Return the (X, Y) coordinate for the center point of the cell that contains the specified text.  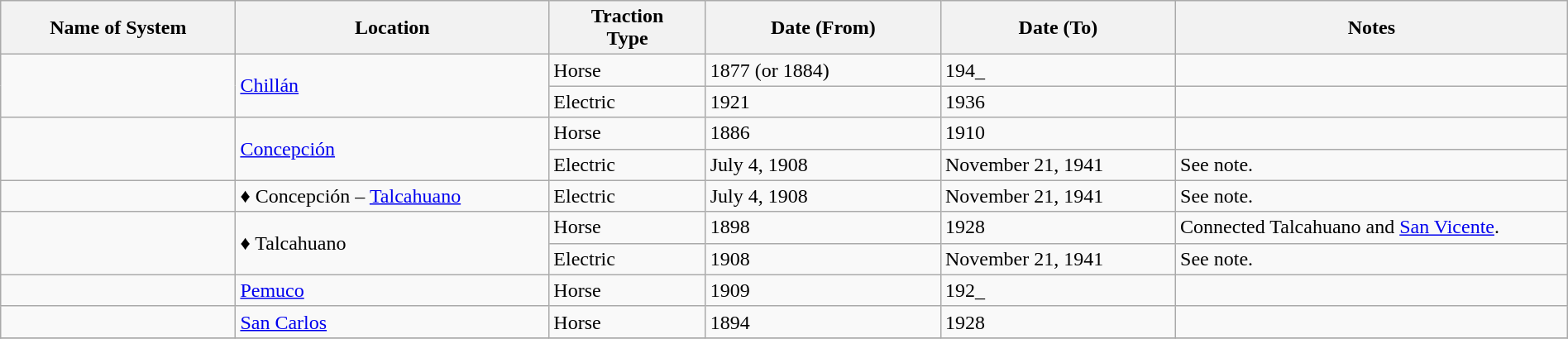
Date (From) (823, 28)
1877 (or 1884) (823, 70)
1898 (823, 227)
Connected Talcahuano and San Vicente. (1372, 227)
Pemuco (392, 290)
Chillán (392, 86)
San Carlos (392, 322)
TractionType (627, 28)
Notes (1372, 28)
Name of System (118, 28)
1936 (1058, 102)
Location (392, 28)
1921 (823, 102)
1894 (823, 322)
♦ Concepción – Talcahuano (392, 196)
194_ (1058, 70)
1908 (823, 259)
192_ (1058, 290)
♦ Talcahuano (392, 243)
Concepción (392, 149)
1886 (823, 133)
Date (To) (1058, 28)
1909 (823, 290)
1910 (1058, 133)
